Return (X, Y) of the center of cell containing provided text 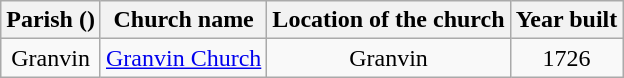
1726 (566, 58)
Parish () (51, 20)
Church name (183, 20)
Year built (566, 20)
Granvin Church (183, 58)
Location of the church (388, 20)
